Find where the given text appears and provide that cell's center as [x, y] coordinate. 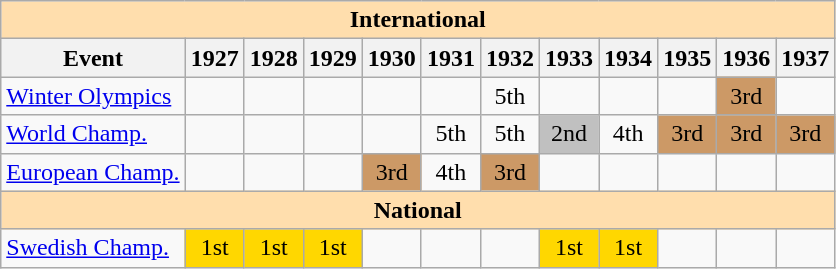
World Champ. [93, 134]
1930 [392, 58]
1932 [510, 58]
National [418, 210]
1927 [214, 58]
International [418, 20]
Event [93, 58]
1928 [274, 58]
Winter Olympics [93, 96]
1931 [450, 58]
1929 [332, 58]
European Champ. [93, 172]
1934 [628, 58]
1936 [746, 58]
Swedish Champ. [93, 248]
1933 [568, 58]
1935 [688, 58]
2nd [568, 134]
1937 [806, 58]
